From the cell containing the given text, extract its center point as [x, y] coordinate. 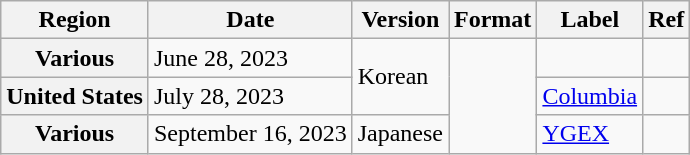
July 28, 2023 [250, 96]
Format [493, 20]
Korean [400, 77]
Columbia [590, 96]
Date [250, 20]
Japanese [400, 134]
June 28, 2023 [250, 58]
September 16, 2023 [250, 134]
Version [400, 20]
Region [75, 20]
YGEX [590, 134]
Ref [666, 20]
United States [75, 96]
Label [590, 20]
